For the text-containing cell, return its midpoint in (X, Y) coordinate format. 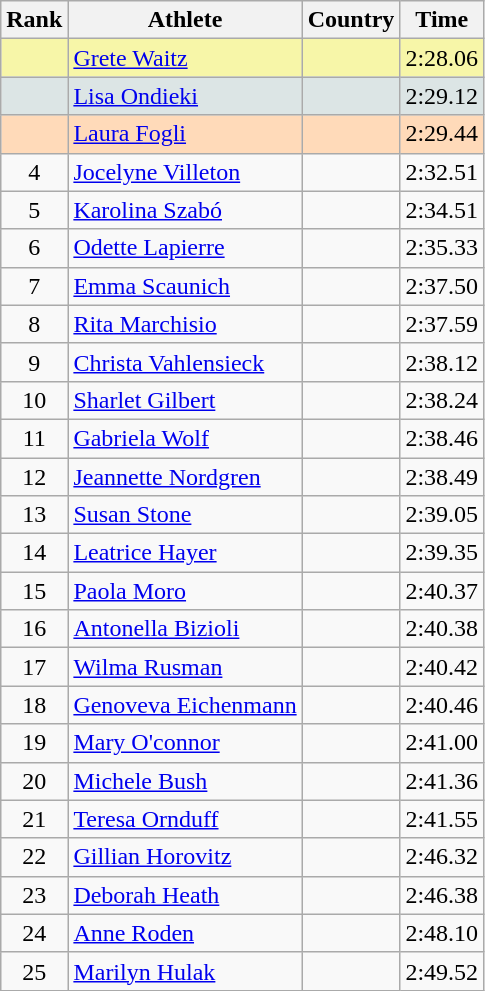
Rita Marchisio (185, 324)
9 (34, 362)
Deborah Heath (185, 895)
Gillian Horovitz (185, 857)
2:39.05 (442, 515)
2:29.12 (442, 96)
2:39.35 (442, 553)
Karolina Szabó (185, 210)
4 (34, 172)
Time (442, 20)
Laura Fogli (185, 134)
21 (34, 819)
5 (34, 210)
19 (34, 743)
2:40.46 (442, 705)
2:32.51 (442, 172)
10 (34, 400)
2:46.38 (442, 895)
13 (34, 515)
Genoveva Eichenmann (185, 705)
Rank (34, 20)
2:41.36 (442, 781)
Sharlet Gilbert (185, 400)
11 (34, 438)
2:29.44 (442, 134)
25 (34, 971)
Grete Waitz (185, 58)
15 (34, 591)
7 (34, 286)
14 (34, 553)
Michele Bush (185, 781)
6 (34, 248)
Susan Stone (185, 515)
Emma Scaunich (185, 286)
2:38.46 (442, 438)
Wilma Rusman (185, 667)
12 (34, 477)
2:35.33 (442, 248)
24 (34, 933)
Leatrice Hayer (185, 553)
Odette Lapierre (185, 248)
2:41.55 (442, 819)
2:28.06 (442, 58)
22 (34, 857)
2:38.24 (442, 400)
Anne Roden (185, 933)
2:34.51 (442, 210)
Gabriela Wolf (185, 438)
2:38.49 (442, 477)
Marilyn Hulak (185, 971)
2:40.42 (442, 667)
2:40.37 (442, 591)
2:48.10 (442, 933)
2:41.00 (442, 743)
Jocelyne Villeton (185, 172)
Country (351, 20)
Teresa Ornduff (185, 819)
2:37.50 (442, 286)
8 (34, 324)
16 (34, 629)
2:46.32 (442, 857)
23 (34, 895)
2:37.59 (442, 324)
2:49.52 (442, 971)
2:40.38 (442, 629)
Paola Moro (185, 591)
18 (34, 705)
Lisa Ondieki (185, 96)
17 (34, 667)
Antonella Bizioli (185, 629)
Jeannette Nordgren (185, 477)
Christa Vahlensieck (185, 362)
2:38.12 (442, 362)
Athlete (185, 20)
20 (34, 781)
Mary O'connor (185, 743)
